Return [x, y] of the center of cell containing provided text 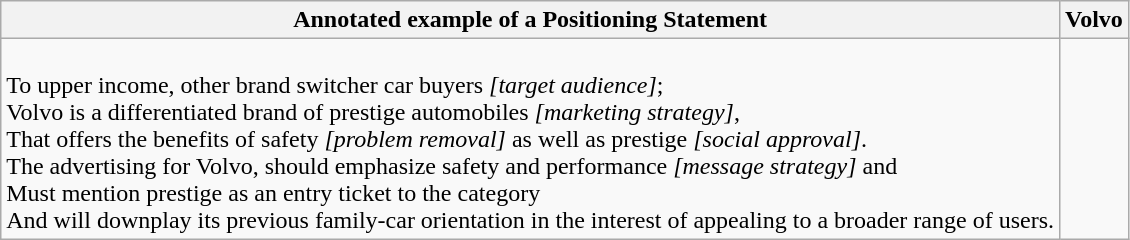
Volvo [1094, 20]
Annotated example of a Positioning Statement [530, 20]
